Scan for the cell matching the given text and deliver its [x, y] coordinate at center. 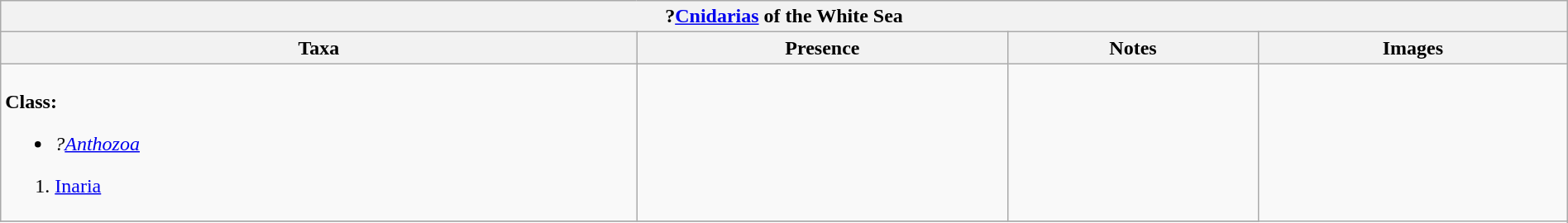
Taxa [319, 48]
Notes [1133, 48]
Presence [822, 48]
?Cnidarias of the White Sea [784, 17]
Images [1413, 48]
Class:?AnthozoaInaria [319, 142]
